Determine the (x, y) coordinate at the center of the cell enclosing the given text.  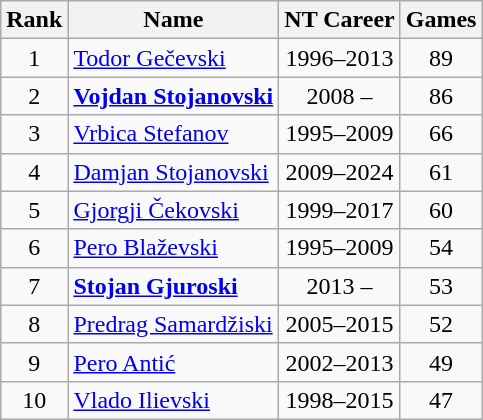
4 (34, 172)
Games (441, 20)
2005–2015 (340, 324)
Name (174, 20)
Pero Blaževski (174, 248)
6 (34, 248)
53 (441, 286)
8 (34, 324)
1998–2015 (340, 400)
61 (441, 172)
49 (441, 362)
2009–2024 (340, 172)
54 (441, 248)
3 (34, 134)
2 (34, 96)
Predrag Samardžiski (174, 324)
9 (34, 362)
86 (441, 96)
47 (441, 400)
66 (441, 134)
1 (34, 58)
Vrbica Stefanov (174, 134)
2013 – (340, 286)
1996–2013 (340, 58)
Todor Gečevski (174, 58)
Pero Antić (174, 362)
7 (34, 286)
Gjorgji Čekovski (174, 210)
NT Career (340, 20)
2002–2013 (340, 362)
52 (441, 324)
Stojan Gjuroski (174, 286)
60 (441, 210)
1999–2017 (340, 210)
Vojdan Stojanovski (174, 96)
89 (441, 58)
5 (34, 210)
Damjan Stojanovski (174, 172)
2008 – (340, 96)
Vlado Ilievski (174, 400)
10 (34, 400)
Rank (34, 20)
